Return (X, Y) of the center of cell containing provided text 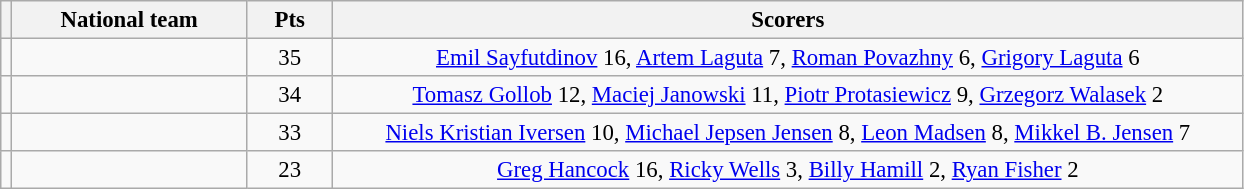
34 (290, 95)
Scorers (788, 20)
Pts (290, 20)
33 (290, 133)
Tomasz Gollob 12, Maciej Janowski 11, Piotr Protasiewicz 9, Grzegorz Walasek 2 (788, 95)
Emil Sayfutdinov 16, Artem Laguta 7, Roman Povazhny 6, Grigory Laguta 6 (788, 58)
Niels Kristian Iversen 10, Michael Jepsen Jensen 8, Leon Madsen 8, Mikkel B. Jensen 7 (788, 133)
35 (290, 58)
Greg Hancock 16, Ricky Wells 3, Billy Hamill 2, Ryan Fisher 2 (788, 170)
National team (129, 20)
23 (290, 170)
